Scan for the cell matching the given text and deliver its (X, Y) coordinate at center. 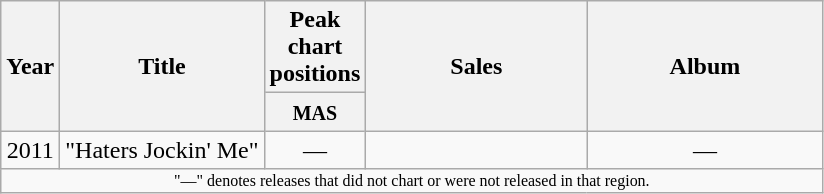
Album (705, 66)
Peak chart positions (315, 47)
Sales (476, 66)
"—" denotes releases that did not chart or were not released in that region. (412, 181)
MAS (315, 112)
"Haters Jockin' Me" (162, 150)
Title (162, 66)
2011 (30, 150)
Year (30, 66)
